Determine the (x, y) coordinate at the center of the cell enclosing the given text.  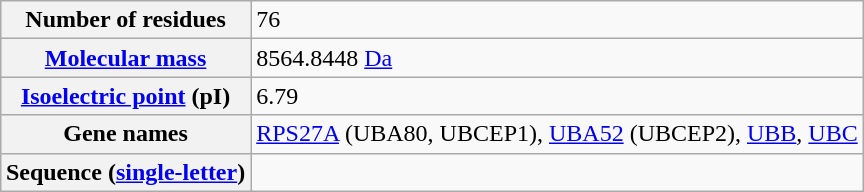
6.79 (558, 96)
Gene names (125, 134)
Sequence (single-letter) (125, 172)
Molecular mass (125, 58)
Isoelectric point (pI) (125, 96)
8564.8448 Da (558, 58)
RPS27A (UBA80, UBCEP1), UBA52 (UBCEP2), UBB, UBC (558, 134)
76 (558, 20)
Number of residues (125, 20)
